Detect which cell encompasses the target text, then output its (X, Y) center coordinate. 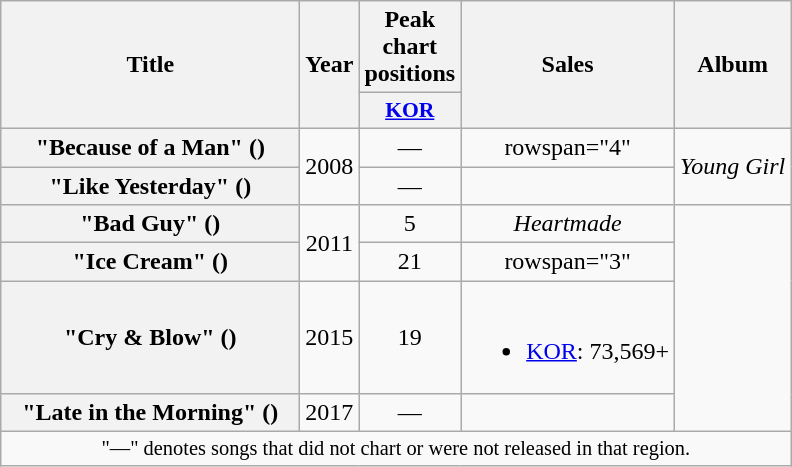
2008 (330, 166)
19 (410, 338)
"Because of a Man" () (150, 147)
KOR: 73,569+ (568, 338)
"Ice Cream" () (150, 262)
Album (733, 65)
Title (150, 65)
Heartmade (568, 224)
"Cry & Blow" () (150, 338)
Year (330, 65)
"Bad Guy" () (150, 224)
2011 (330, 243)
"—" denotes songs that did not chart or were not released in that region. (396, 449)
KOR (410, 111)
Peak chart positions (410, 47)
"Like Yesterday" () (150, 185)
Young Girl (733, 166)
21 (410, 262)
rowspan="4" (568, 147)
Sales (568, 65)
2017 (330, 413)
2015 (330, 338)
5 (410, 224)
rowspan="3" (568, 262)
"Late in the Morning" () (150, 413)
